Identify which cell holds the provided text, then report its (x, y) central coordinate. 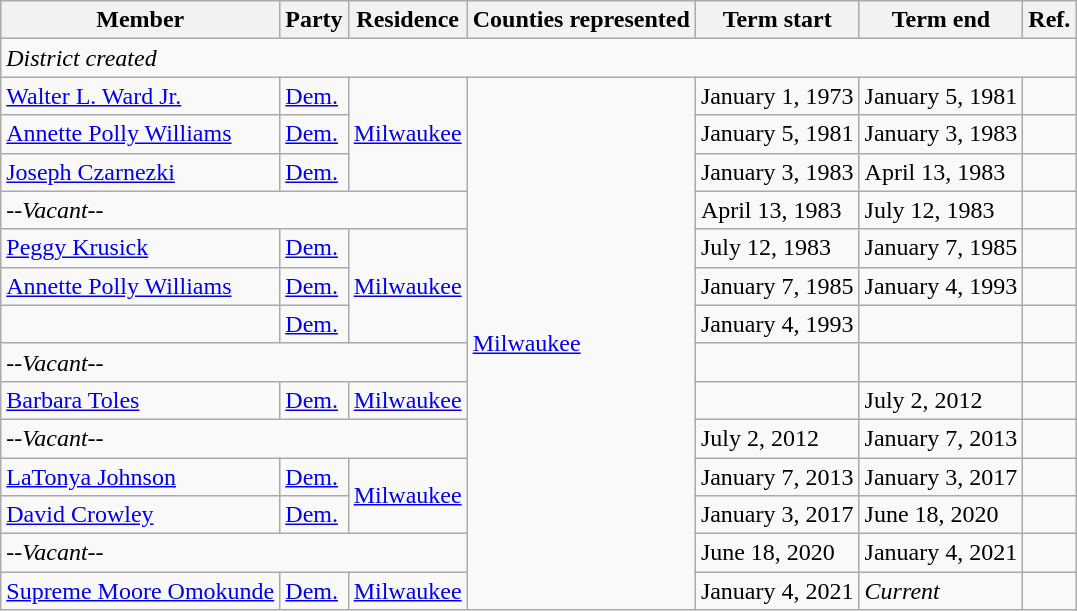
David Crowley (140, 515)
Walter L. Ward Jr. (140, 96)
Counties represented (581, 20)
January 1, 1973 (777, 96)
Joseph Czarnezki (140, 172)
Peggy Krusick (140, 248)
LaTonya Johnson (140, 477)
Ref. (1050, 20)
Residence (408, 20)
District created (538, 58)
Current (941, 591)
Party (314, 20)
Term end (941, 20)
Barbara Toles (140, 400)
Supreme Moore Omokunde (140, 591)
Member (140, 20)
Term start (777, 20)
